Find where the given text appears and provide that cell's center as (X, Y) coordinate. 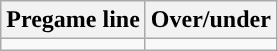
Over/under (210, 20)
Pregame line (74, 20)
